From the cell containing the given text, extract its center point as [x, y] coordinate. 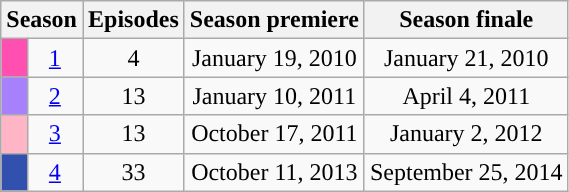
2 [54, 96]
January 21, 2010 [466, 58]
Season premiere [274, 20]
January 10, 2011 [274, 96]
January 19, 2010 [274, 58]
Season finale [466, 20]
3 [54, 134]
Season [42, 20]
October 17, 2011 [274, 134]
1 [54, 58]
Episodes [133, 20]
January 2, 2012 [466, 134]
September 25, 2014 [466, 172]
October 11, 2013 [274, 172]
33 [133, 172]
April 4, 2011 [466, 96]
